Output the (x, y) coordinate of the center of the cell containing the given text.  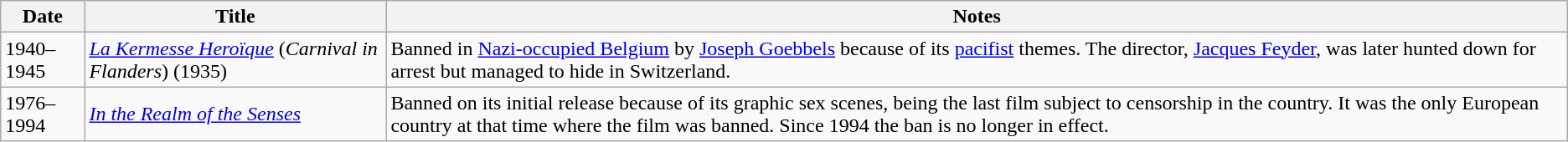
1940–1945 (43, 60)
La Kermesse Heroïque (Carnival in Flanders) (1935) (235, 60)
In the Realm of the Senses (235, 114)
1976–1994 (43, 114)
Notes (977, 17)
Date (43, 17)
Title (235, 17)
